Search for the cell housing the specified text and yield its (X, Y) center coordinate. 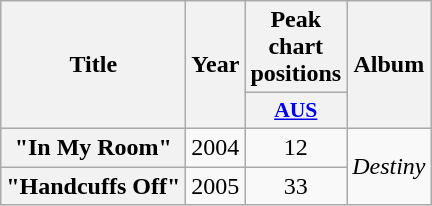
Destiny (389, 166)
Year (216, 65)
AUS (296, 111)
"Handcuffs Off" (94, 185)
Peak chart positions (296, 47)
2005 (216, 185)
2004 (216, 147)
12 (296, 147)
33 (296, 185)
Title (94, 65)
Album (389, 65)
"In My Room" (94, 147)
